Return the [x, y] coordinate for the center point of the cell that contains the specified text.  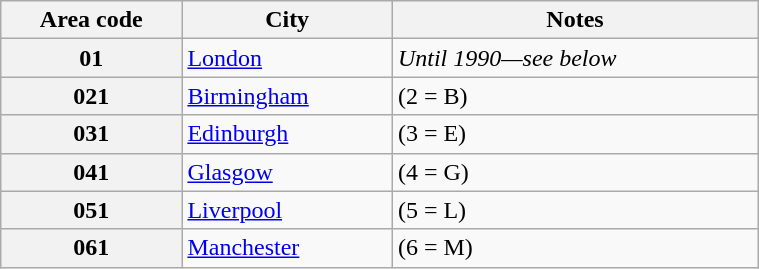
051 [92, 210]
021 [92, 96]
(6 = M) [574, 248]
041 [92, 172]
01 [92, 58]
031 [92, 134]
(3 = E) [574, 134]
Glasgow [287, 172]
(4 = G) [574, 172]
061 [92, 248]
(2 = B) [574, 96]
London [287, 58]
Liverpool [287, 210]
Manchester [287, 248]
Edinburgh [287, 134]
Until 1990—see below [574, 58]
City [287, 20]
Area code [92, 20]
(5 = L) [574, 210]
Birmingham [287, 96]
Notes [574, 20]
